Search for the cell housing the specified text and yield its [x, y] center coordinate. 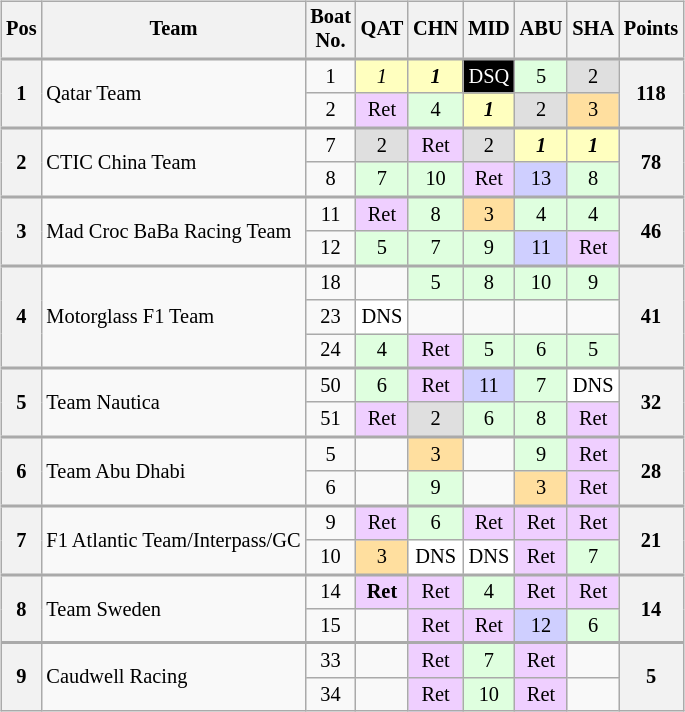
Mad Croc BaBa Racing Team [173, 232]
32 [651, 402]
33 [330, 660]
ABU [542, 30]
CHN [436, 30]
Team Abu Dhabi [173, 472]
118 [651, 94]
23 [330, 317]
50 [330, 385]
Caudwell Racing [173, 677]
28 [651, 472]
BoatNo. [330, 30]
78 [651, 162]
F1 Atlantic Team/Interpass/GC [173, 540]
Points [651, 30]
24 [330, 351]
13 [542, 179]
Qatar Team [173, 94]
21 [651, 540]
Pos [21, 30]
46 [651, 232]
18 [330, 282]
QAT [382, 30]
Team Sweden [173, 608]
51 [330, 419]
34 [330, 695]
41 [651, 316]
DSQ [489, 76]
SHA [593, 30]
MID [489, 30]
Motorglass F1 Team [173, 316]
CTIC China Team [173, 162]
Team Nautica [173, 402]
15 [330, 626]
Team [173, 30]
